Scan for the cell matching the given text and deliver its [X, Y] coordinate at center. 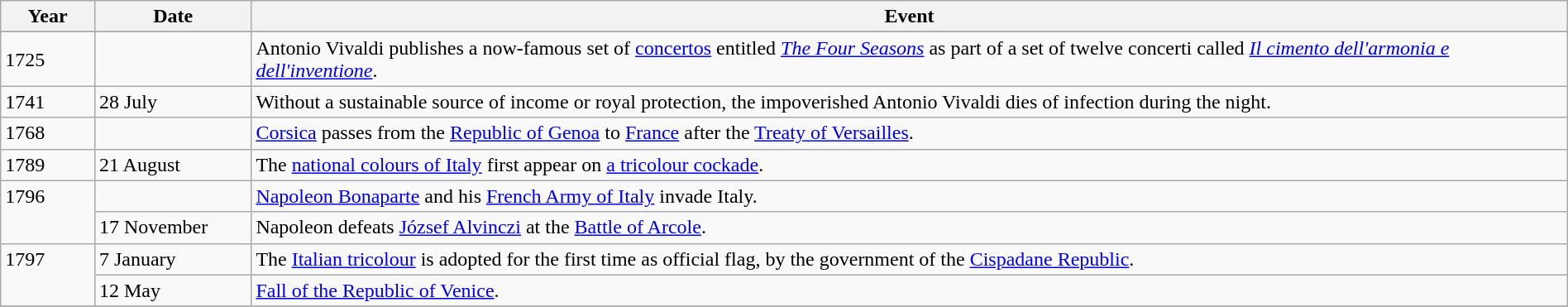
28 July [172, 102]
21 August [172, 165]
1725 [48, 60]
12 May [172, 290]
Event [910, 17]
1741 [48, 102]
Corsica passes from the Republic of Genoa to France after the Treaty of Versailles. [910, 133]
Fall of the Republic of Venice. [910, 290]
Without a sustainable source of income or royal protection, the impoverished Antonio Vivaldi dies of infection during the night. [910, 102]
Napoleon Bonaparte and his French Army of Italy invade Italy. [910, 196]
The national colours of Italy first appear on a tricolour cockade. [910, 165]
1796 [48, 212]
The Italian tricolour is adopted for the first time as official flag, by the government of the Cispadane Republic. [910, 259]
Year [48, 17]
17 November [172, 228]
Napoleon defeats József Alvinczi at the Battle of Arcole. [910, 228]
1797 [48, 275]
7 January [172, 259]
1768 [48, 133]
Date [172, 17]
1789 [48, 165]
